For the text-containing cell, return its midpoint in (x, y) coordinate format. 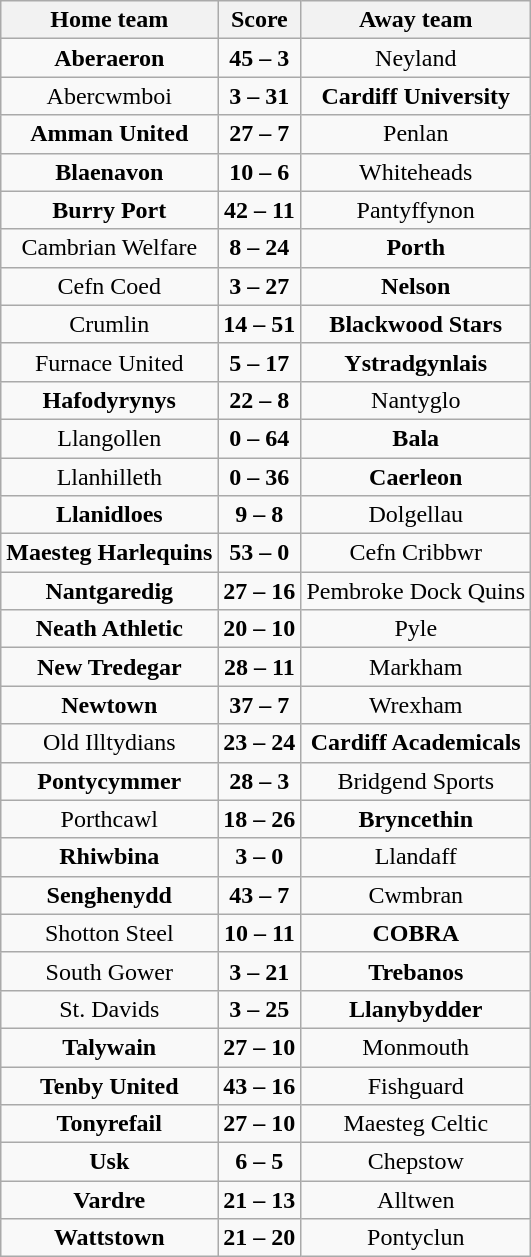
Maesteg Harlequins (110, 553)
Amman United (110, 134)
Markham (416, 667)
18 – 26 (260, 819)
Blaenavon (110, 172)
Nantgaredig (110, 591)
Chepstow (416, 1162)
Away team (416, 20)
10 – 11 (260, 933)
Llangollen (110, 438)
Llanhilleth (110, 477)
Llanybydder (416, 1009)
Talywain (110, 1047)
20 – 10 (260, 629)
Pontyclun (416, 1238)
5 – 17 (260, 362)
3 – 31 (260, 96)
Senghenydd (110, 895)
Abercwmboi (110, 96)
Ystradgynlais (416, 362)
Fishguard (416, 1085)
Cefn Coed (110, 286)
43 – 16 (260, 1085)
27 – 7 (260, 134)
Pyle (416, 629)
Newtown (110, 705)
3 – 0 (260, 857)
Bryncethin (416, 819)
Tenby United (110, 1085)
3 – 21 (260, 971)
Old Illtydians (110, 743)
45 – 3 (260, 58)
Cambrian Welfare (110, 248)
Home team (110, 20)
Score (260, 20)
South Gower (110, 971)
Wattstown (110, 1238)
Rhiwbina (110, 857)
10 – 6 (260, 172)
Neath Athletic (110, 629)
Furnace United (110, 362)
Tonyrefail (110, 1124)
St. Davids (110, 1009)
27 – 16 (260, 591)
23 – 24 (260, 743)
Wrexham (416, 705)
Monmouth (416, 1047)
Maesteg Celtic (416, 1124)
Trebanos (416, 971)
Crumlin (110, 324)
28 – 3 (260, 781)
Cefn Cribbwr (416, 553)
Usk (110, 1162)
Neyland (416, 58)
Caerleon (416, 477)
Burry Port (110, 210)
Shotton Steel (110, 933)
43 – 7 (260, 895)
0 – 36 (260, 477)
Llanidloes (110, 515)
14 – 51 (260, 324)
Bridgend Sports (416, 781)
Nelson (416, 286)
New Tredegar (110, 667)
Cardiff University (416, 96)
Nantyglo (416, 400)
COBRA (416, 933)
8 – 24 (260, 248)
Bala (416, 438)
Pembroke Dock Quins (416, 591)
21 – 13 (260, 1200)
53 – 0 (260, 553)
3 – 25 (260, 1009)
Porthcawl (110, 819)
Porth (416, 248)
3 – 27 (260, 286)
22 – 8 (260, 400)
0 – 64 (260, 438)
Cardiff Academicals (416, 743)
21 – 20 (260, 1238)
6 – 5 (260, 1162)
Pantyffynon (416, 210)
Vardre (110, 1200)
Hafodyrynys (110, 400)
Dolgellau (416, 515)
Cwmbran (416, 895)
28 – 11 (260, 667)
Pontycymmer (110, 781)
Penlan (416, 134)
37 – 7 (260, 705)
Aberaeron (110, 58)
42 – 11 (260, 210)
Alltwen (416, 1200)
Llandaff (416, 857)
9 – 8 (260, 515)
Whiteheads (416, 172)
Blackwood Stars (416, 324)
